Provide the (x, y) coordinate of the cell's center where the given text is located.  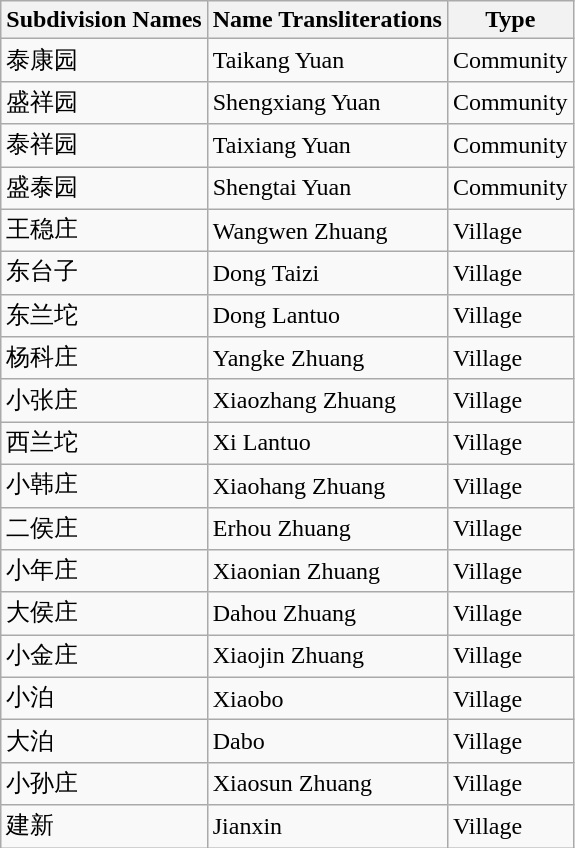
小韩庄 (104, 486)
Yangke Zhuang (327, 358)
大泊 (104, 742)
小孙庄 (104, 784)
Wangwen Zhuang (327, 230)
王稳庄 (104, 230)
杨科庄 (104, 358)
Name Transliterations (327, 20)
Xiaozhang Zhuang (327, 400)
Dahou Zhuang (327, 614)
Shengxiang Yuan (327, 102)
Xiaobo (327, 698)
小泊 (104, 698)
东台子 (104, 274)
Jianxin (327, 826)
建新 (104, 826)
东兰坨 (104, 316)
Taixiang Yuan (327, 146)
泰祥园 (104, 146)
Xiaosun Zhuang (327, 784)
Xiaonian Zhuang (327, 572)
小张庄 (104, 400)
Xiaohang Zhuang (327, 486)
Dong Taizi (327, 274)
泰康园 (104, 60)
Taikang Yuan (327, 60)
Dabo (327, 742)
Xiaojin Zhuang (327, 656)
盛泰园 (104, 188)
Erhou Zhuang (327, 528)
小金庄 (104, 656)
Dong Lantuo (327, 316)
Xi Lantuo (327, 444)
盛祥园 (104, 102)
大侯庄 (104, 614)
西兰坨 (104, 444)
二侯庄 (104, 528)
Type (510, 20)
Subdivision Names (104, 20)
小年庄 (104, 572)
Shengtai Yuan (327, 188)
